Scan for the cell matching the given text and deliver its (X, Y) coordinate at center. 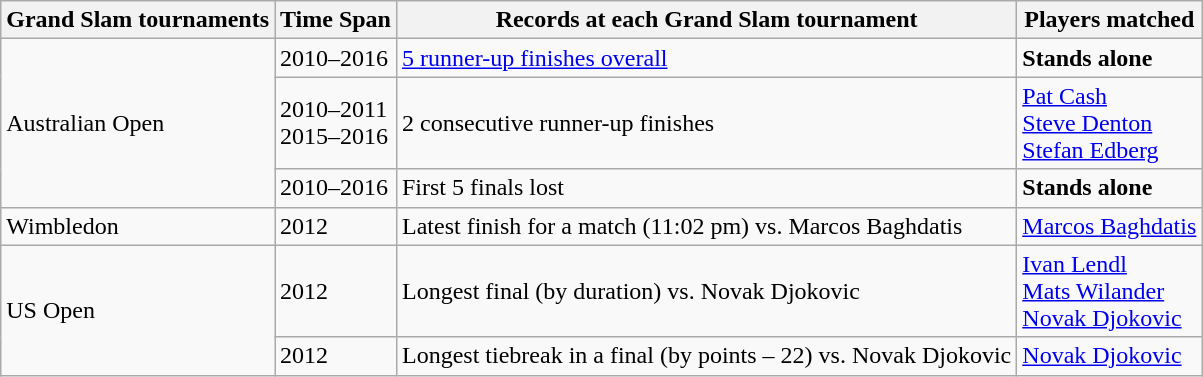
Latest finish for a match (11:02 pm) vs. Marcos Baghdatis (706, 226)
Longest final (by duration) vs. Novak Djokovic (706, 291)
Novak Djokovic (1110, 356)
Time Span (335, 20)
Marcos Baghdatis (1110, 226)
First 5 finals lost (706, 188)
2010–20112015–2016 (335, 123)
US Open (138, 310)
Pat CashSteve DentonStefan Edberg (1110, 123)
5 runner-up finishes overall (706, 58)
Ivan LendlMats WilanderNovak Djokovic (1110, 291)
Wimbledon (138, 226)
Longest tiebreak in a final (by points – 22) vs. Novak Djokovic (706, 356)
Grand Slam tournaments (138, 20)
Australian Open (138, 123)
2 consecutive runner-up finishes (706, 123)
Players matched (1110, 20)
Records at each Grand Slam tournament (706, 20)
